Determine the (x, y) coordinate at the center of the cell enclosing the given text.  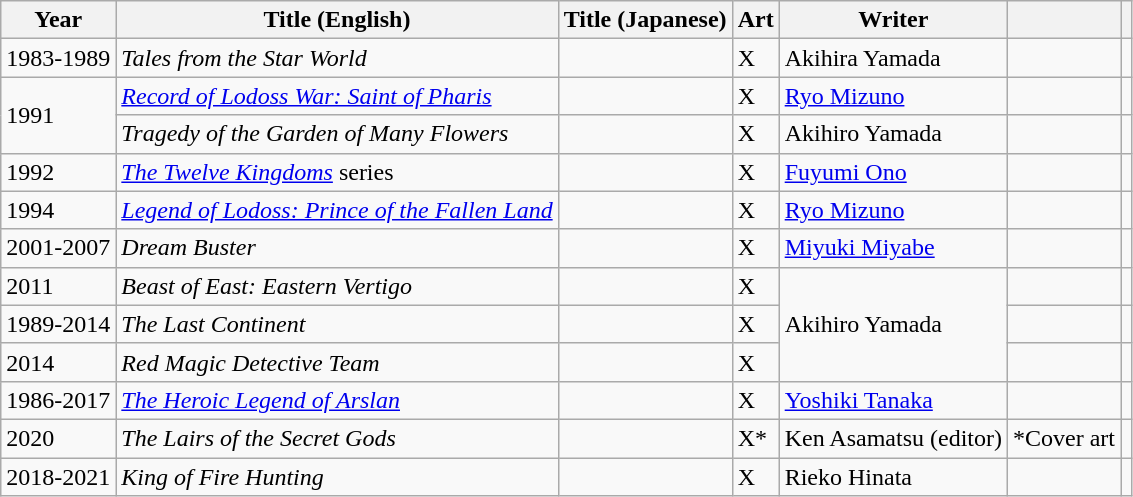
Yoshiki Tanaka (893, 400)
The Heroic Legend of Arslan (337, 400)
2018-2021 (58, 477)
Miyuki Miyabe (893, 248)
Tales from the Star World (337, 58)
Art (756, 20)
Akihira Yamada (893, 58)
Red Magic Detective Team (337, 362)
2020 (58, 438)
X* (756, 438)
Year (58, 20)
Writer (893, 20)
Legend of Lodoss: Prince of the Fallen Land (337, 210)
2014 (58, 362)
The Last Continent (337, 324)
Dream Buster (337, 248)
Ken Asamatsu (editor) (893, 438)
The Twelve Kingdoms series (337, 172)
Record of Lodoss War: Saint of Pharis (337, 96)
*Cover art (1064, 438)
2011 (58, 286)
Title (Japanese) (645, 20)
Rieko Hinata (893, 477)
Fuyumi Ono (893, 172)
Beast of East: Eastern Vertigo (337, 286)
The Lairs of the Secret Gods (337, 438)
Title (English) (337, 20)
King of Fire Hunting (337, 477)
1983-1989 (58, 58)
1986-2017 (58, 400)
1994 (58, 210)
1992 (58, 172)
1989-2014 (58, 324)
Tragedy of the Garden of Many Flowers (337, 134)
2001-2007 (58, 248)
1991 (58, 115)
